Provide the [X, Y] coordinate of the cell's center where the given text is located.  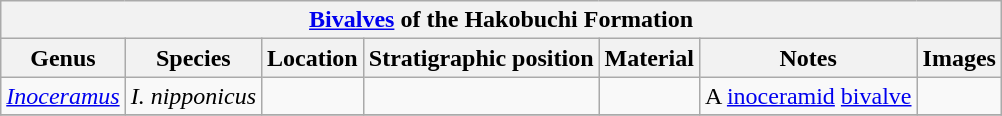
Species [193, 58]
A inoceramid bivalve [808, 96]
Images [959, 58]
Stratigraphic position [481, 58]
Bivalves of the Hakobuchi Formation [502, 20]
Notes [808, 58]
Location [313, 58]
I. nipponicus [193, 96]
Genus [63, 58]
Material [649, 58]
Inoceramus [63, 96]
